Pinpoint the cell where the given text exists, returning its (x, y) midpoint coordinate. 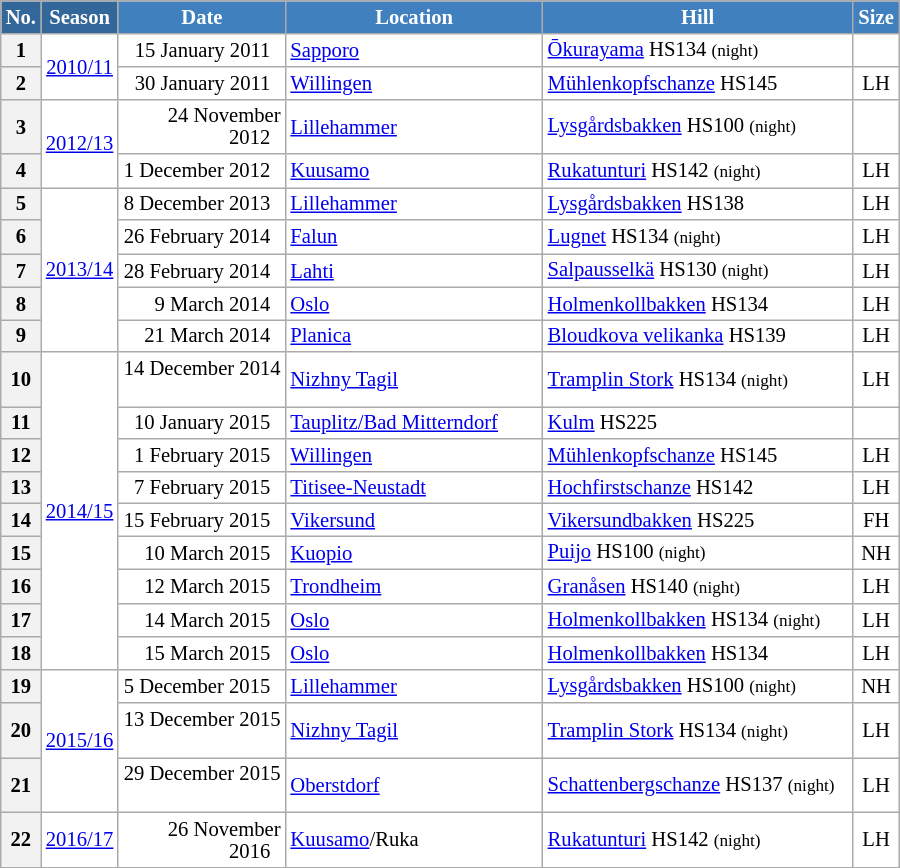
20 (21, 730)
10 (21, 380)
1 (21, 50)
Oberstdorf (414, 784)
12 (21, 454)
5 (21, 203)
Ōkurayama HS134 (night) (698, 50)
19 (21, 686)
Planica (414, 335)
21 (21, 784)
7 (21, 270)
29 December 2015 (202, 784)
15 February 2015 (202, 519)
Bloudkova velikanka HS139 (698, 335)
Hochfirstschanze HS142 (698, 487)
Kuusamo (414, 171)
24 November 2012 (202, 126)
Titisee-Neustadt (414, 487)
3 (21, 126)
2014/15 (80, 510)
Vikersundbakken HS225 (698, 519)
Location (414, 16)
Vikersund (414, 519)
2016/17 (80, 840)
Trondheim (414, 586)
4 (21, 171)
Falun (414, 237)
8 (21, 303)
Lahti (414, 270)
Salpausselkä HS130 (night) (698, 270)
Kulm HS225 (698, 422)
1 February 2015 (202, 454)
2 (21, 82)
15 January 2011 (202, 50)
14 March 2015 (202, 620)
13 December 2015 (202, 730)
7 February 2015 (202, 487)
Season (80, 16)
Lugnet HS134 (night) (698, 237)
Hill (698, 16)
26 November 2016 (202, 840)
14 (21, 519)
1 December 2012 (202, 171)
Holmenkollbakken HS134 (night) (698, 620)
8 December 2013 (202, 203)
5 December 2015 (202, 686)
2013/14 (80, 269)
15 March 2015 (202, 652)
2015/16 (80, 740)
No. (21, 16)
Sapporo (414, 50)
Kuopio (414, 552)
Puijo HS100 (night) (698, 552)
FH (876, 519)
13 (21, 487)
2012/13 (80, 143)
Size (876, 16)
10 January 2015 (202, 422)
Lysgårdsbakken HS138 (698, 203)
30 January 2011 (202, 82)
Kuusamo/Ruka (414, 840)
9 (21, 335)
9 March 2014 (202, 303)
17 (21, 620)
26 February 2014 (202, 237)
22 (21, 840)
Tauplitz/Bad Mitterndorf (414, 422)
15 (21, 552)
11 (21, 422)
Granåsen HS140 (night) (698, 586)
12 March 2015 (202, 586)
Schattenbergschanze HS137 (night) (698, 784)
6 (21, 237)
16 (21, 586)
28 February 2014 (202, 270)
10 March 2015 (202, 552)
Date (202, 16)
18 (21, 652)
2010/11 (80, 66)
21 March 2014 (202, 335)
14 December 2014 (202, 380)
